Capture the cell that displays the provided text and extract its (x, y) central coordinate. 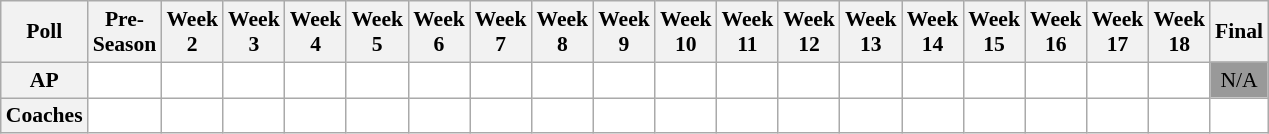
Poll (44, 32)
Final (1239, 32)
Week3 (254, 32)
Week13 (871, 32)
Week16 (1056, 32)
Week7 (501, 32)
Week2 (192, 32)
Week6 (439, 32)
Coaches (44, 116)
Week4 (316, 32)
Week9 (624, 32)
Week5 (377, 32)
N/A (1239, 80)
Week11 (748, 32)
Week14 (933, 32)
Week15 (994, 32)
Pre-Season (125, 32)
Week8 (562, 32)
AP (44, 80)
Week10 (686, 32)
Week17 (1118, 32)
Week12 (809, 32)
Week18 (1179, 32)
